Extract the [X, Y] coordinate from the center of the cell holding the provided text.  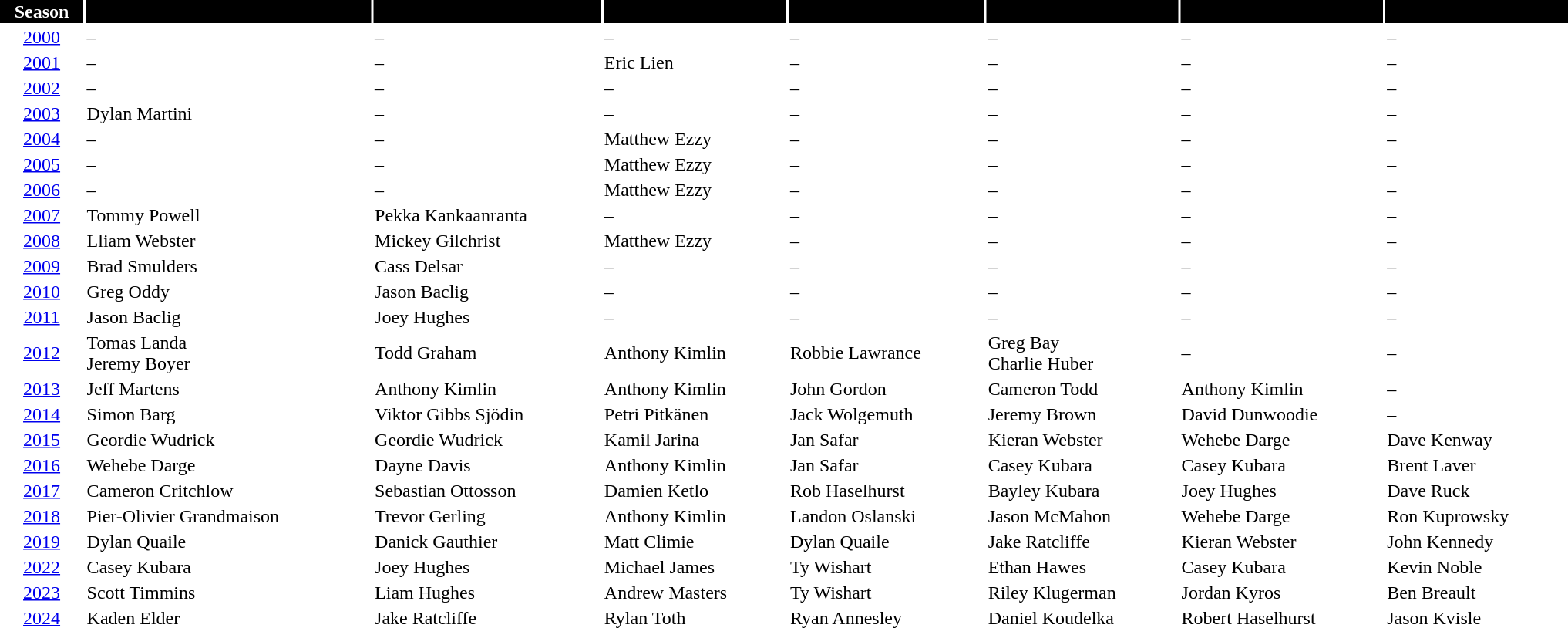
Matt Climie [695, 542]
Cameron Critchlow [228, 491]
2012 [42, 353]
Scott Timmins [228, 593]
Jordan Kyros [1282, 593]
2022 [42, 567]
Jeff Martens [228, 389]
Ethan Hawes [1082, 567]
Trevor Gerling [487, 516]
2002 [42, 88]
2015 [42, 440]
Jeremy Brown [1082, 414]
2004 [42, 139]
Kamil Jarina [695, 440]
Landon Oslanski [887, 516]
Lliam Webster [228, 241]
Tommy Powell [228, 215]
Damien Ketlo [695, 491]
Bayley Kubara [1082, 491]
2018 [42, 516]
Cass Delsar [487, 266]
2013 [42, 389]
2009 [42, 266]
2019 [42, 542]
Todd Graham [487, 353]
John Gordon [887, 389]
Jason McMahon [1082, 516]
Cameron Todd [1082, 389]
2003 [42, 113]
Greg Bay Charlie Huber [1082, 353]
Liam Hughes [487, 593]
2016 [42, 465]
Tomas Landa Jeremy Boyer [228, 353]
2007 [42, 215]
Ben Breault [1477, 593]
Riley Klugerman [1082, 593]
Michael James [695, 567]
Dylan Martini [228, 113]
2001 [42, 62]
Sebastian Ottosson [487, 491]
2010 [42, 292]
2005 [42, 164]
Pier-Olivier Grandmaison [228, 516]
Brad Smulders [228, 266]
John Kennedy [1477, 542]
2023 [42, 593]
Simon Barg [228, 414]
Jack Wolgemuth [887, 414]
2017 [42, 491]
Season [42, 12]
2006 [42, 190]
Rob Haselhurst [887, 491]
Kevin Noble [1477, 567]
Petri Pitkänen [695, 414]
Danick Gauthier [487, 542]
Dave Ruck [1477, 491]
Robbie Lawrance [887, 353]
2011 [42, 317]
2014 [42, 414]
Mickey Gilchrist [487, 241]
Andrew Masters [695, 593]
Eric Lien [695, 62]
David Dunwoodie [1282, 414]
Viktor Gibbs Sjödin [487, 414]
2008 [42, 241]
Dave Kenway [1477, 440]
Jake Ratcliffe [1082, 542]
Dayne Davis [487, 465]
Pekka Kankaanranta [487, 215]
Ron Kuprowsky [1477, 516]
Greg Oddy [228, 292]
Brent Laver [1477, 465]
2000 [42, 37]
